Provide the (X, Y) coordinate of the cell's center where the given text is located.  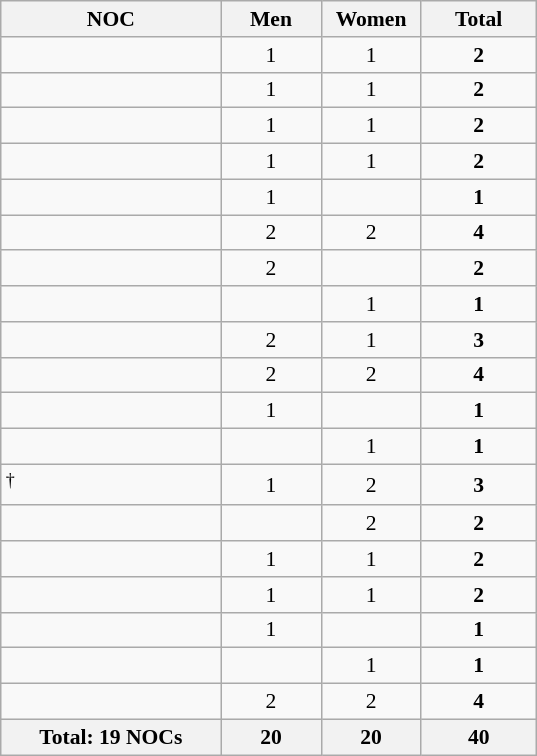
Men (271, 19)
Women (371, 19)
† (111, 484)
40 (478, 737)
Total (478, 19)
Total: 19 NOCs (111, 737)
NOC (111, 19)
